For the text-containing cell, return its midpoint in [x, y] coordinate format. 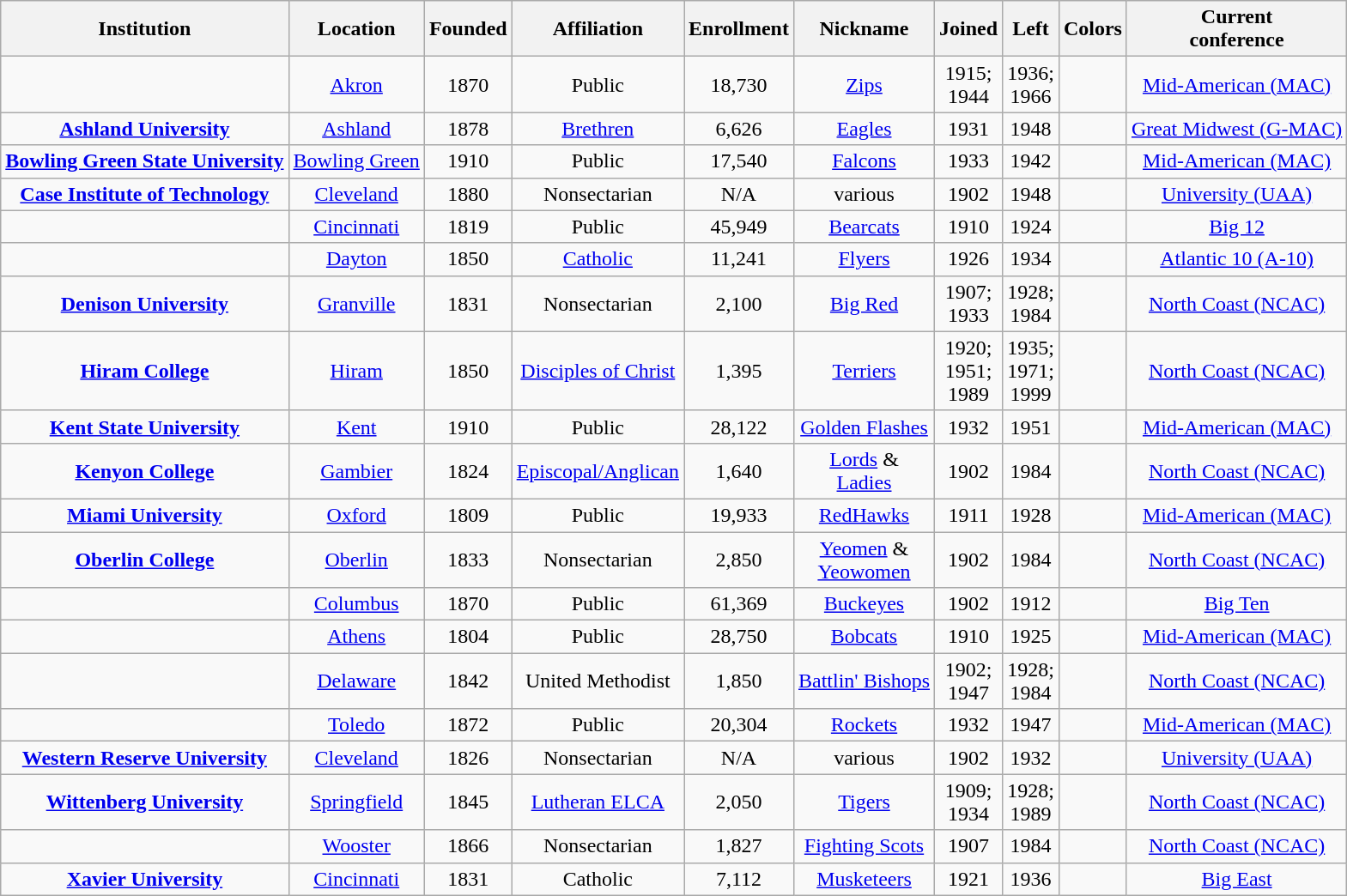
1947 [1031, 725]
Hiram College [144, 371]
7,112 [738, 879]
Atlantic 10 (A-10) [1236, 259]
Joined [968, 29]
Athens [356, 637]
Enrollment [738, 29]
Gambier [356, 470]
19,933 [738, 515]
Flyers [864, 259]
6,626 [738, 129]
Brethren [598, 129]
Affiliation [598, 29]
Lords &Ladies [864, 470]
Kent [356, 427]
1804 [468, 637]
1935;1971;1999 [1031, 371]
Big Red [864, 304]
1833 [468, 560]
1880 [468, 194]
1819 [468, 227]
Xavier University [144, 879]
28,750 [738, 637]
61,369 [738, 604]
2,100 [738, 304]
RedHawks [864, 515]
Hiram [356, 371]
1902;1947 [968, 681]
18,730 [738, 84]
Big 12 [1236, 227]
Founded [468, 29]
Oberlin College [144, 560]
1845 [468, 802]
1920;1951;1989 [968, 371]
1915;1944 [968, 84]
1928 [1031, 515]
1921 [968, 879]
Musketeers [864, 879]
1924 [1031, 227]
1951 [1031, 427]
1809 [468, 515]
45,949 [738, 227]
17,540 [738, 161]
Lutheran ELCA [598, 802]
Bowling Green [356, 161]
United Methodist [598, 681]
Akron [356, 84]
Bearcats [864, 227]
Wittenberg University [144, 802]
Columbus [356, 604]
1933 [968, 161]
Denison University [144, 304]
Kent State University [144, 427]
Oberlin [356, 560]
1907 [968, 846]
Zips [864, 84]
Bobcats [864, 637]
28,122 [738, 427]
1925 [1031, 637]
1824 [468, 470]
Rockets [864, 725]
Colors [1092, 29]
Miami University [144, 515]
Battlin' Bishops [864, 681]
Case Institute of Technology [144, 194]
11,241 [738, 259]
Eagles [864, 129]
1907;1933 [968, 304]
1928;1989 [1031, 802]
1934 [1031, 259]
Yeomen &Yeowomen [864, 560]
1931 [968, 129]
Fighting Scots [864, 846]
Terriers [864, 371]
1,640 [738, 470]
Oxford [356, 515]
Ashland University [144, 129]
1909;1934 [968, 802]
1,850 [738, 681]
Buckeyes [864, 604]
Falcons [864, 161]
Episcopal/Anglican [598, 470]
Big East [1236, 879]
Ashland [356, 129]
Toledo [356, 725]
Dayton [356, 259]
1942 [1031, 161]
2,850 [738, 560]
Nickname [864, 29]
1,827 [738, 846]
Golden Flashes [864, 427]
1,395 [738, 371]
1866 [468, 846]
1872 [468, 725]
Western Reserve University [144, 758]
Springfield [356, 802]
1878 [468, 129]
Left [1031, 29]
Institution [144, 29]
20,304 [738, 725]
1936 [1031, 879]
Granville [356, 304]
Disciples of Christ [598, 371]
1912 [1031, 604]
Tigers [864, 802]
Big Ten [1236, 604]
Location [356, 29]
1842 [468, 681]
Delaware [356, 681]
Wooster [356, 846]
1911 [968, 515]
Great Midwest (G-MAC) [1236, 129]
2,050 [738, 802]
1826 [468, 758]
Currentconference [1236, 29]
Kenyon College [144, 470]
Bowling Green State University [144, 161]
1936;1966 [1031, 84]
1926 [968, 259]
